Provide the [x, y] coordinate of the cell's center where the given text is located.  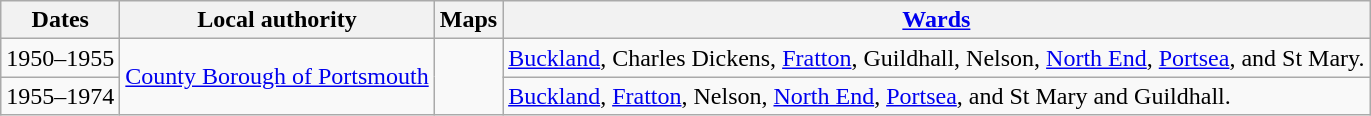
1955–1974 [60, 96]
Wards [936, 20]
Maps [468, 20]
Buckland, Charles Dickens, Fratton, Guildhall, Nelson, North End, Portsea, and St Mary. [936, 58]
Dates [60, 20]
Local authority [277, 20]
Buckland, Fratton, Nelson, North End, Portsea, and St Mary and Guildhall. [936, 96]
County Borough of Portsmouth [277, 77]
1950–1955 [60, 58]
